Locate the cell with the specified text and output its (X, Y) center coordinate. 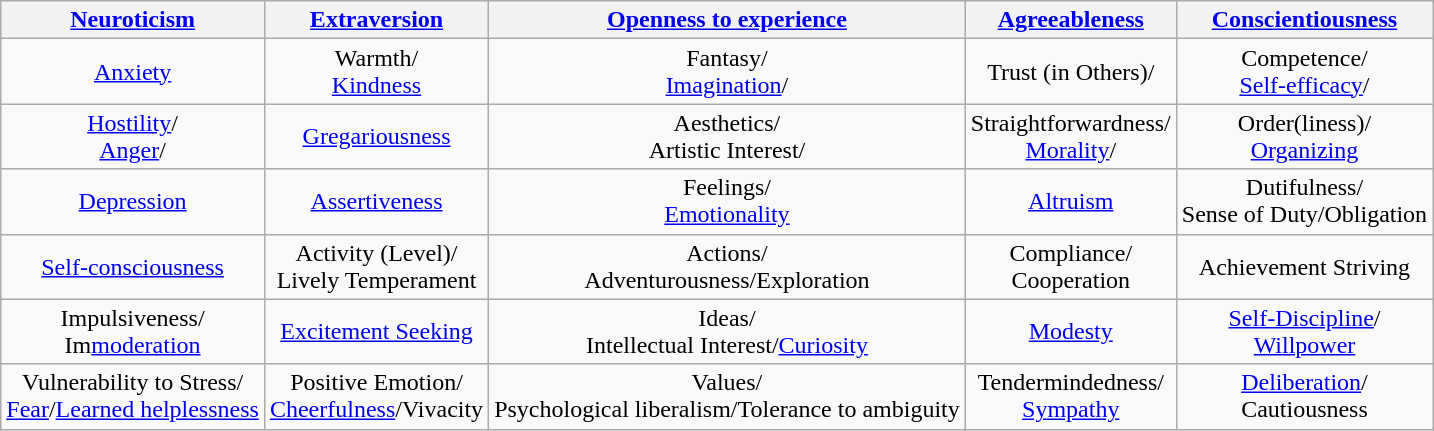
Straightforwardness/Morality/ (1070, 136)
Impulsiveness/Immoderation (133, 332)
Depression (133, 202)
Actions/Adventurousness/Exploration (728, 266)
Excitement Seeking (376, 332)
Compliance/Cooperation (1070, 266)
Assertiveness (376, 202)
Neuroticism (133, 20)
Trust (in Others)/ (1070, 72)
Hostility/Anger/ (133, 136)
Openness to experience (728, 20)
Anxiety (133, 72)
Aesthetics/Artistic Interest/ (728, 136)
Competence/Self-efficacy/ (1304, 72)
Agreeableness (1070, 20)
Dutifulness/Sense of Duty/Obligation (1304, 202)
Self-consciousness (133, 266)
Order(liness)/Organizing (1304, 136)
Ideas/Intellectual Interest/Curiosity (728, 332)
Achievement Striving (1304, 266)
Fantasy/Imagination/ (728, 72)
Feelings/Emotionality (728, 202)
Vulnerability to Stress/Fear/Learned helplessness (133, 396)
Self-Discipline/Willpower (1304, 332)
Altruism (1070, 202)
Warmth/Kindness (376, 72)
Gregariousness (376, 136)
Tendermindedness/Sympathy (1070, 396)
Deliberation/Cautiousness (1304, 396)
Extraversion (376, 20)
Activity (Level)/Lively Temperament (376, 266)
Values/Psychological liberalism/Tolerance to ambiguity (728, 396)
Positive Emotion/Cheerfulness/Vivacity (376, 396)
Modesty (1070, 332)
Conscientiousness (1304, 20)
